Output the (x, y) coordinate of the center of the cell containing the given text.  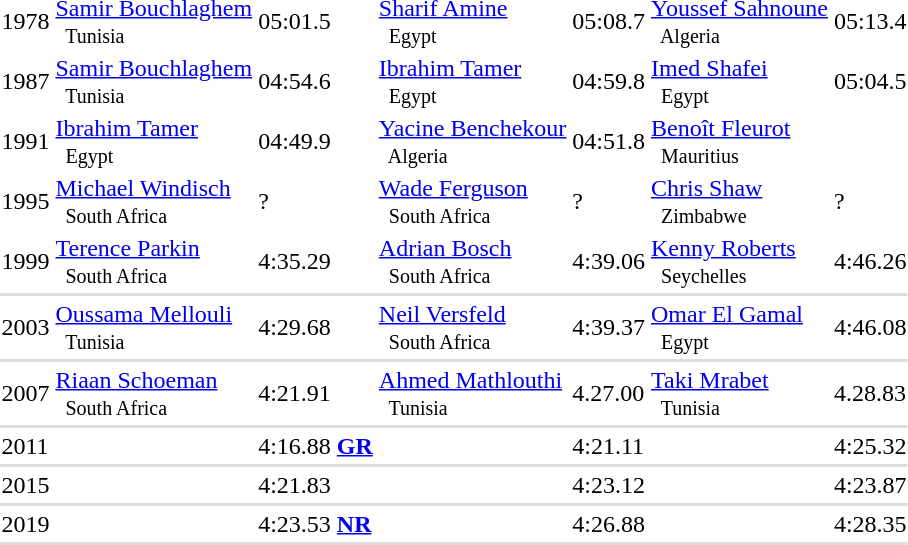
4.27.00 (609, 394)
Riaan Schoeman South Africa (154, 394)
04:54.6 (316, 82)
Chris Shaw Zimbabwe (740, 202)
05:04.5 (870, 82)
Imed Shafei Egypt (740, 82)
4:21.83 (316, 485)
Neil Versfeld South Africa (472, 328)
4:23.12 (609, 485)
Adrian Bosch South Africa (472, 262)
Terence Parkin South Africa (154, 262)
4:21.91 (316, 394)
4:29.68 (316, 328)
2007 (26, 394)
Wade Ferguson South Africa (472, 202)
Benoît Fleurot Mauritius (740, 142)
1995 (26, 202)
Samir Bouchlaghem Tunisia (154, 82)
Kenny Roberts Seychelles (740, 262)
1987 (26, 82)
2019 (26, 524)
04:59.8 (609, 82)
4:46.26 (870, 262)
4:39.37 (609, 328)
4:26.88 (609, 524)
Taki Mrabet Tunisia (740, 394)
1999 (26, 262)
Omar El Gamal Egypt (740, 328)
4:28.35 (870, 524)
4:25.32 (870, 446)
2015 (26, 485)
04:49.9 (316, 142)
Yacine Benchekour Algeria (472, 142)
04:51.8 (609, 142)
4:23.87 (870, 485)
2011 (26, 446)
4:39.06 (609, 262)
4:16.88 GR (316, 446)
Oussama Mellouli Tunisia (154, 328)
4:46.08 (870, 328)
Ahmed Mathlouthi Tunisia (472, 394)
Michael Windisch South Africa (154, 202)
4:21.11 (609, 446)
2003 (26, 328)
4:23.53 NR (316, 524)
4.28.83 (870, 394)
4:35.29 (316, 262)
1991 (26, 142)
